For the text-containing cell, return its midpoint in (x, y) coordinate format. 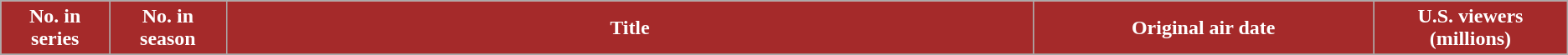
No. inseason (168, 28)
U.S. viewers(millions) (1471, 28)
Original air date (1204, 28)
Title (630, 28)
No. inseries (55, 28)
